Scan for the cell matching the given text and deliver its (x, y) coordinate at center. 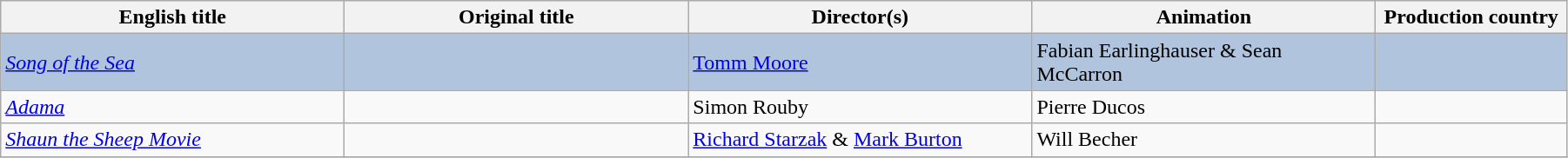
Director(s) (860, 17)
Production country (1471, 17)
Will Becher (1204, 140)
Shaun the Sheep Movie (172, 140)
English title (172, 17)
Richard Starzak & Mark Burton (860, 140)
Tomm Moore (860, 63)
Fabian Earlinghauser & Sean McCarron (1204, 63)
Pierre Ducos (1204, 107)
Original title (517, 17)
Simon Rouby (860, 107)
Song of the Sea (172, 63)
Animation (1204, 17)
Adama (172, 107)
